Determine the (x, y) coordinate at the center of the cell enclosing the given text.  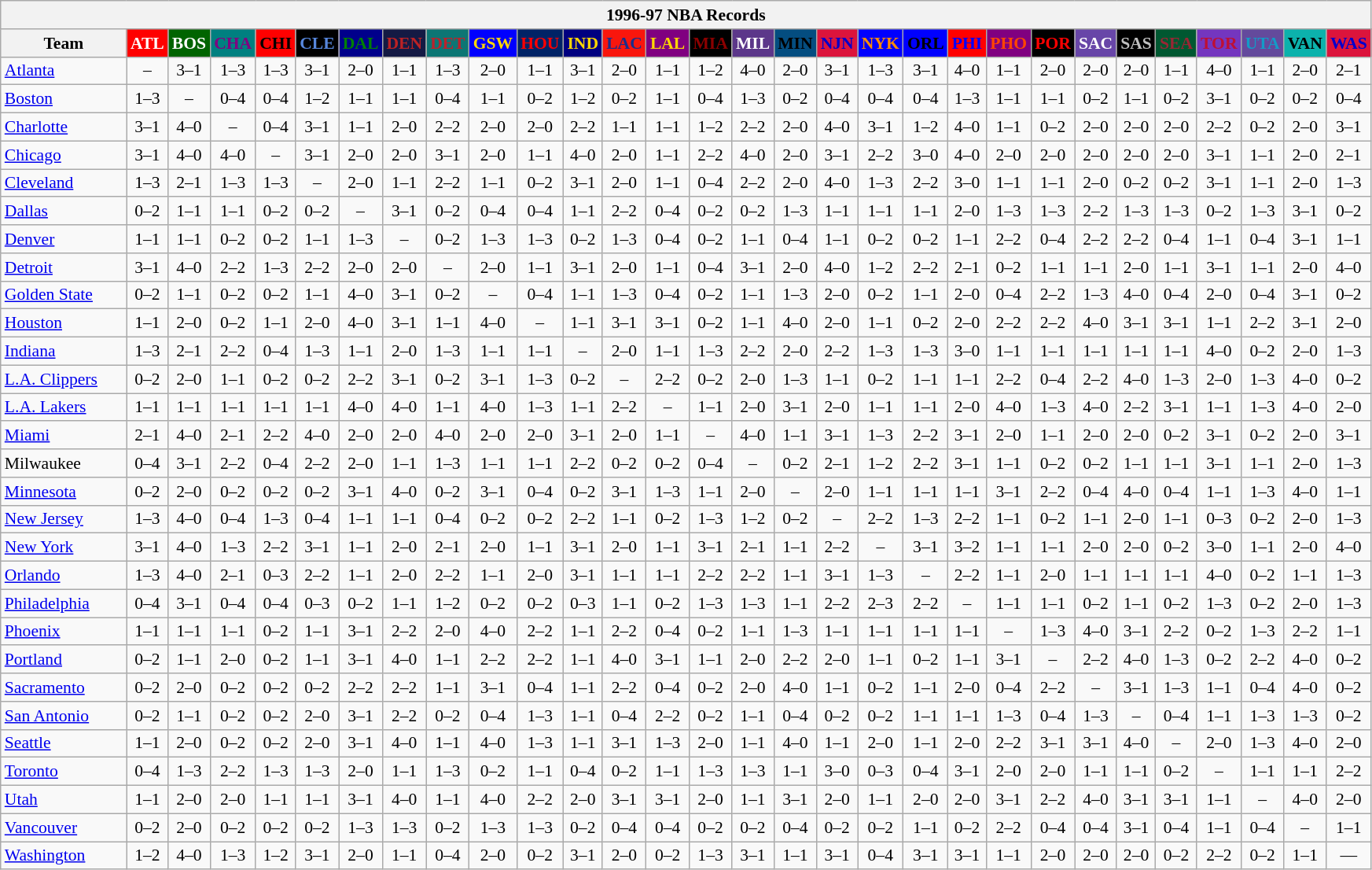
Portland (64, 660)
HOU (539, 43)
Charlotte (64, 127)
Washington (64, 856)
NJN (837, 43)
Boston (64, 99)
Cleveland (64, 183)
DET (448, 43)
Dallas (64, 212)
MIA (710, 43)
LAL (668, 43)
1996-97 NBA Records (686, 15)
L.A. Clippers (64, 379)
ATL (148, 43)
New York (64, 547)
MIN (795, 43)
Atlanta (64, 71)
IND (583, 43)
DEN (404, 43)
Vancouver (64, 828)
Phoenix (64, 632)
BOS (189, 43)
PHO (1008, 43)
Seattle (64, 743)
Sacramento (64, 688)
San Antonio (64, 716)
CHA (233, 43)
SAS (1136, 43)
New Jersey (64, 519)
Detroit (64, 267)
Miami (64, 436)
PHI (967, 43)
Orlando (64, 576)
DAL (361, 43)
Golden State (64, 295)
TOR (1219, 43)
CLE (318, 43)
ORL (926, 43)
Denver (64, 239)
Indiana (64, 352)
GSW (494, 43)
Toronto (64, 772)
LAC (624, 43)
Minnesota (64, 492)
MIL (753, 43)
UTA (1263, 43)
WAS (1349, 43)
Milwaukee (64, 463)
Team (64, 43)
2–3 (881, 603)
Utah (64, 800)
L.A. Lakers (64, 407)
3–2 (967, 547)
Chicago (64, 155)
NYK (881, 43)
SEA (1176, 43)
CHI (275, 43)
VAN (1305, 43)
Philadelphia (64, 603)
— (1349, 856)
POR (1053, 43)
SAC (1096, 43)
Houston (64, 323)
